Return the (X, Y) coordinate for the center point of the cell that contains the specified text.  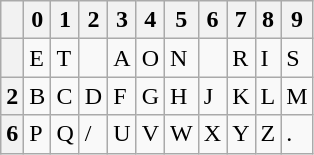
0 (38, 20)
7 (241, 20)
4 (150, 20)
W (182, 134)
D (93, 96)
C (65, 96)
J (212, 96)
. (297, 134)
Q (65, 134)
I (268, 58)
1 (65, 20)
Y (241, 134)
L (268, 96)
5 (182, 20)
Z (268, 134)
U (122, 134)
R (241, 58)
O (150, 58)
E (38, 58)
V (150, 134)
N (182, 58)
3 (122, 20)
G (150, 96)
X (212, 134)
A (122, 58)
F (122, 96)
P (38, 134)
8 (268, 20)
S (297, 58)
H (182, 96)
/ (93, 134)
B (38, 96)
9 (297, 20)
K (241, 96)
M (297, 96)
T (65, 58)
